Return [X, Y] of the center of cell containing provided text 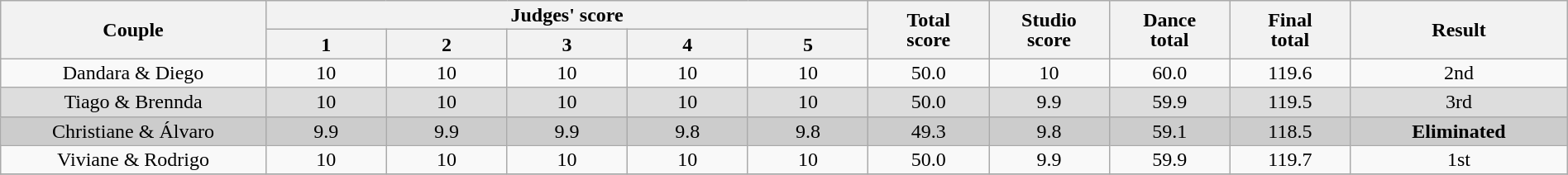
Totalscore [929, 30]
Christiane & Álvaro [134, 130]
3rd [1459, 102]
Eliminated [1459, 130]
Couple [134, 30]
2 [447, 45]
Finaltotal [1290, 30]
Result [1459, 30]
119.7 [1290, 160]
Studioscore [1049, 30]
Judges' score [567, 15]
Tiago & Brennda [134, 102]
4 [687, 45]
2nd [1459, 73]
59.1 [1169, 130]
1st [1459, 160]
1 [326, 45]
118.5 [1290, 130]
5 [808, 45]
Viviane & Rodrigo [134, 160]
60.0 [1169, 73]
119.5 [1290, 102]
Dancetotal [1169, 30]
49.3 [929, 130]
3 [567, 45]
Dandara & Diego [134, 73]
119.6 [1290, 73]
